Provide the [X, Y] coordinate of the cell's center where the given text is located.  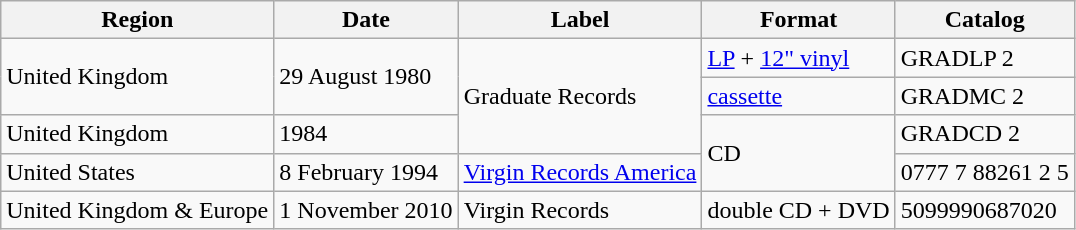
GRADLP 2 [984, 58]
double CD + DVD [798, 210]
GRADMC 2 [984, 96]
1984 [366, 134]
Format [798, 20]
1 November 2010 [366, 210]
5099990687020 [984, 210]
CD [798, 153]
United States [138, 172]
0777 7 88261 2 5 [984, 172]
Label [580, 20]
Region [138, 20]
United Kingdom & Europe [138, 210]
29 August 1980 [366, 77]
cassette [798, 96]
Date [366, 20]
8 February 1994 [366, 172]
LP + 12" vinyl [798, 58]
Virgin Records [580, 210]
Virgin Records America [580, 172]
Catalog [984, 20]
GRADCD 2 [984, 134]
Graduate Records [580, 96]
